Find where the given text appears and provide that cell's center as [X, Y] coordinate. 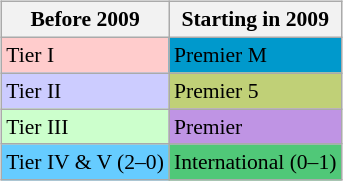
Premier M [256, 55]
Starting in 2009 [256, 20]
International (0–1) [256, 162]
Tier I [85, 55]
Tier II [85, 91]
Before 2009 [85, 20]
Tier IV & V (2–0) [85, 162]
Premier [256, 127]
Tier III [85, 127]
Premier 5 [256, 91]
